Return the (X, Y) coordinate for the center point of the cell that contains the specified text.  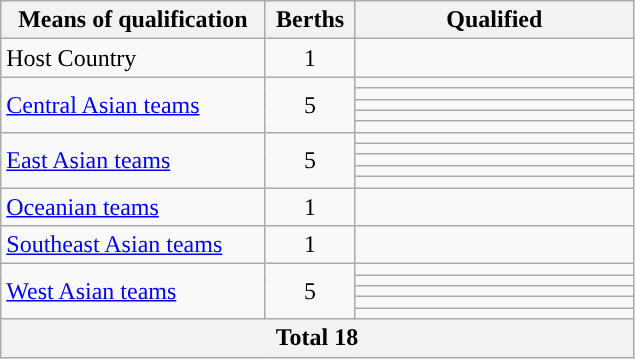
Total 18 (318, 338)
Qualified (494, 20)
Host Country (133, 58)
Central Asian teams (133, 104)
Means of qualification (133, 20)
Oceanian teams (133, 207)
East Asian teams (133, 160)
Berths (310, 20)
West Asian teams (133, 292)
Southeast Asian teams (133, 245)
